Extract the (X, Y) coordinate from the center of the cell holding the provided text.  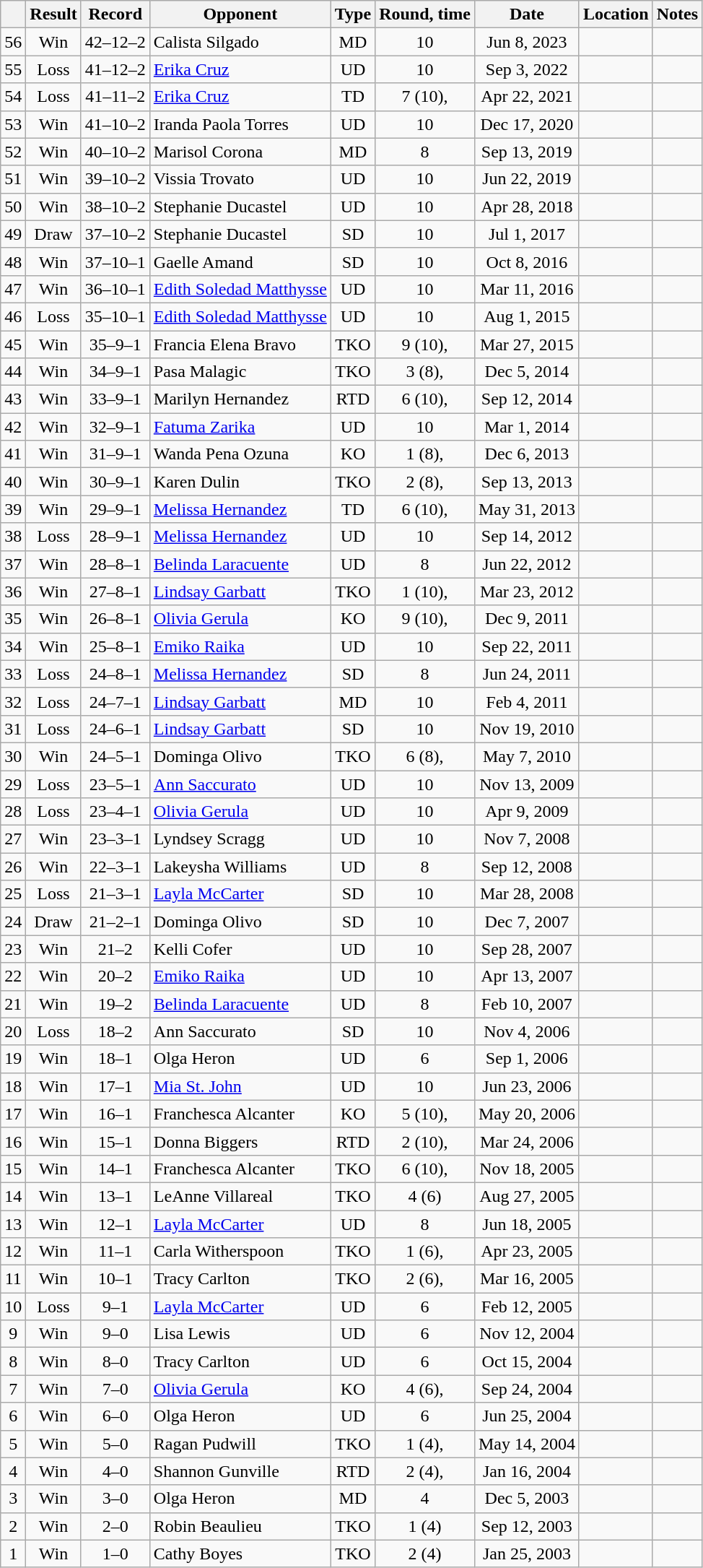
12 (13, 1252)
13 (13, 1224)
45 (13, 345)
41–11–2 (115, 97)
35 (13, 619)
44 (13, 372)
Oct 15, 2004 (527, 1361)
8–0 (115, 1361)
27–8–1 (115, 592)
11 (13, 1279)
Sep 12, 2008 (527, 867)
Fatuma Zarika (240, 427)
34 (13, 646)
23–4–1 (115, 812)
1 (4), (425, 1444)
39–10–2 (115, 179)
21–2 (115, 949)
Feb 4, 2011 (527, 701)
29 (13, 784)
Francia Elena Bravo (240, 345)
1–0 (115, 1554)
7–0 (115, 1389)
16 (13, 1141)
35–10–1 (115, 316)
2 (6), (425, 1279)
Location (616, 14)
Record (115, 14)
Sep 28, 2007 (527, 949)
37–10–2 (115, 234)
Sep 3, 2022 (527, 69)
40 (13, 482)
47 (13, 289)
Mar 1, 2014 (527, 427)
Feb 10, 2007 (527, 1004)
26 (13, 867)
2 (13, 1526)
Jun 18, 2005 (527, 1224)
22–3–1 (115, 867)
9–1 (115, 1307)
41–12–2 (115, 69)
30–9–1 (115, 482)
32 (13, 701)
24–5–1 (115, 756)
4 (6), (425, 1389)
Apr 13, 2007 (527, 976)
20–2 (115, 976)
24–7–1 (115, 701)
14 (13, 1196)
Jun 25, 2004 (527, 1416)
Robin Beaulieu (240, 1526)
33 (13, 674)
Jun 24, 2011 (527, 674)
Dec 5, 2014 (527, 372)
Lisa Lewis (240, 1334)
34–9–1 (115, 372)
2 (4), (425, 1471)
Oct 8, 2016 (527, 261)
36 (13, 592)
Dec 6, 2013 (527, 454)
Mar 16, 2005 (527, 1279)
Calista Silgado (240, 42)
18–1 (115, 1059)
17–1 (115, 1086)
Type (352, 14)
Mar 23, 2012 (527, 592)
Feb 12, 2005 (527, 1307)
May 20, 2006 (527, 1114)
1 (13, 1554)
Dec 9, 2011 (527, 619)
56 (13, 42)
30 (13, 756)
41 (13, 454)
Cathy Boyes (240, 1554)
Wanda Pena Ozuna (240, 454)
18–2 (115, 1031)
Pasa Malagic (240, 372)
55 (13, 69)
Nov 18, 2005 (527, 1169)
Sep 22, 2011 (527, 646)
53 (13, 124)
Jan 16, 2004 (527, 1471)
Nov 19, 2010 (527, 729)
6 (8), (425, 756)
51 (13, 179)
Apr 22, 2021 (527, 97)
Jul 1, 2017 (527, 234)
32–9–1 (115, 427)
Sep 24, 2004 (527, 1389)
31–9–1 (115, 454)
19 (13, 1059)
25–8–1 (115, 646)
Dec 5, 2003 (527, 1499)
6–0 (115, 1416)
23–5–1 (115, 784)
17 (13, 1114)
2–0 (115, 1526)
16–1 (115, 1114)
41–10–2 (115, 124)
5–0 (115, 1444)
2 (10), (425, 1141)
12–1 (115, 1224)
Mar 28, 2008 (527, 894)
3 (8), (425, 372)
7 (10), (425, 97)
Aug 27, 2005 (527, 1196)
Mar 27, 2015 (527, 345)
26–8–1 (115, 619)
May 14, 2004 (527, 1444)
1 (4) (425, 1526)
38 (13, 537)
Result (53, 14)
Karen Dulin (240, 482)
Sep 12, 2014 (527, 399)
2 (4) (425, 1554)
Iranda Paola Torres (240, 124)
Sep 13, 2019 (527, 152)
5 (13, 1444)
Nov 13, 2009 (527, 784)
37–10–1 (115, 261)
21 (13, 1004)
Jun 8, 2023 (527, 42)
Jun 22, 2012 (527, 564)
33–9–1 (115, 399)
40–10–2 (115, 152)
1 (8), (425, 454)
38–10–2 (115, 207)
48 (13, 261)
Mar 11, 2016 (527, 289)
LeAnne Villareal (240, 1196)
4 (6) (425, 1196)
3–0 (115, 1499)
7 (13, 1389)
Gaelle Amand (240, 261)
4–0 (115, 1471)
Mia St. John (240, 1086)
Sep 12, 2003 (527, 1526)
Nov 7, 2008 (527, 839)
Vissia Trovato (240, 179)
Jun 22, 2019 (527, 179)
9 (13, 1334)
Aug 1, 2015 (527, 316)
Dec 17, 2020 (527, 124)
Ragan Pudwill (240, 1444)
18 (13, 1086)
52 (13, 152)
36–10–1 (115, 289)
3 (13, 1499)
Jun 23, 2006 (527, 1086)
Apr 28, 2018 (527, 207)
Jan 25, 2003 (527, 1554)
Sep 13, 2013 (527, 482)
15 (13, 1169)
22 (13, 976)
29–9–1 (115, 509)
Round, time (425, 14)
20 (13, 1031)
28–8–1 (115, 564)
24–8–1 (115, 674)
Marisol Corona (240, 152)
24 (13, 922)
19–2 (115, 1004)
14–1 (115, 1169)
13–1 (115, 1196)
Apr 23, 2005 (527, 1252)
Nov 4, 2006 (527, 1031)
Nov 12, 2004 (527, 1334)
25 (13, 894)
Lyndsey Scragg (240, 839)
Mar 24, 2006 (527, 1141)
Shannon Gunville (240, 1471)
1 (10), (425, 592)
Date (527, 14)
1 (6), (425, 1252)
37 (13, 564)
43 (13, 399)
5 (10), (425, 1114)
15–1 (115, 1141)
28 (13, 812)
Notes (677, 14)
Dec 7, 2007 (527, 922)
54 (13, 97)
23–3–1 (115, 839)
24–6–1 (115, 729)
Donna Biggers (240, 1141)
35–9–1 (115, 345)
10–1 (115, 1279)
27 (13, 839)
21–3–1 (115, 894)
31 (13, 729)
21–2–1 (115, 922)
Marilyn Hernandez (240, 399)
Lakeysha Williams (240, 867)
May 7, 2010 (527, 756)
46 (13, 316)
9–0 (115, 1334)
May 31, 2013 (527, 509)
Opponent (240, 14)
Carla Witherspoon (240, 1252)
42–12–2 (115, 42)
Apr 9, 2009 (527, 812)
49 (13, 234)
Sep 1, 2006 (527, 1059)
28–9–1 (115, 537)
2 (8), (425, 482)
Sep 14, 2012 (527, 537)
Kelli Cofer (240, 949)
50 (13, 207)
23 (13, 949)
39 (13, 509)
42 (13, 427)
11–1 (115, 1252)
